Find where the given text appears and provide that cell's center as (x, y) coordinate. 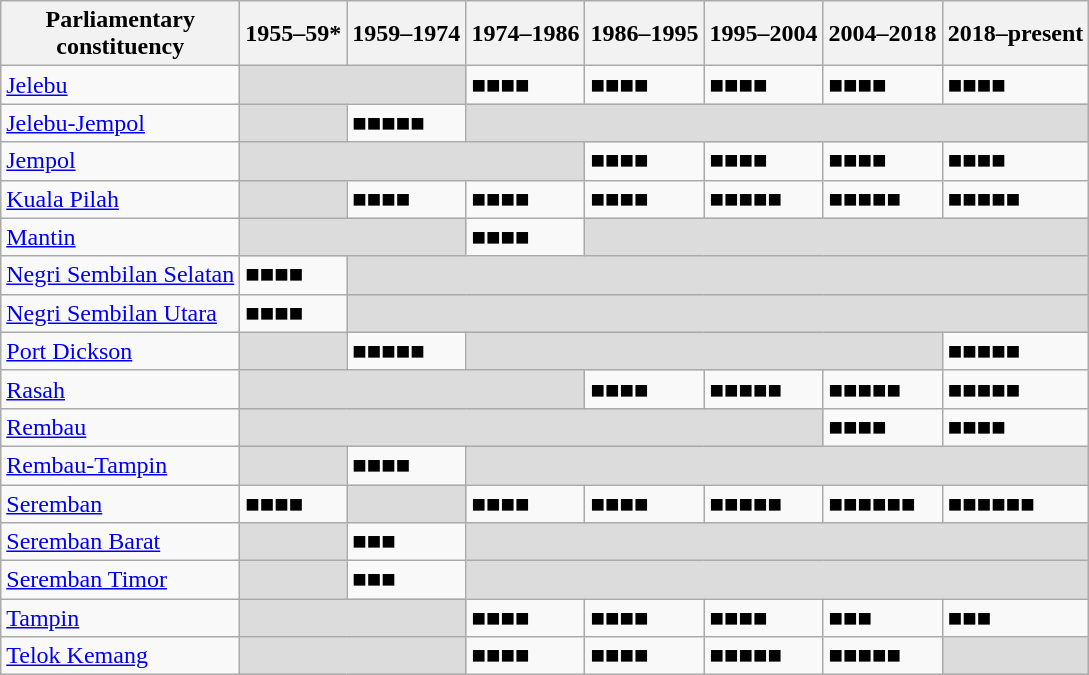
Negri Sembilan Utara (120, 313)
Parliamentaryconstituency (120, 34)
1995–2004 (764, 34)
Tampin (120, 618)
1974–1986 (526, 34)
2018–present (1016, 34)
Rembau-Tampin (120, 465)
Jempol (120, 161)
Port Dickson (120, 351)
1955–59* (294, 34)
Telok Kemang (120, 656)
Jelebu-Jempol (120, 123)
Rembau (120, 427)
Negri Sembilan Selatan (120, 275)
Seremban (120, 503)
Kuala Pilah (120, 199)
Seremban Timor (120, 580)
1986–1995 (644, 34)
Mantin (120, 237)
Seremban Barat (120, 542)
Rasah (120, 389)
2004–2018 (882, 34)
1959–1974 (406, 34)
Jelebu (120, 85)
